Pinpoint the cell where the given text exists, returning its (x, y) midpoint coordinate. 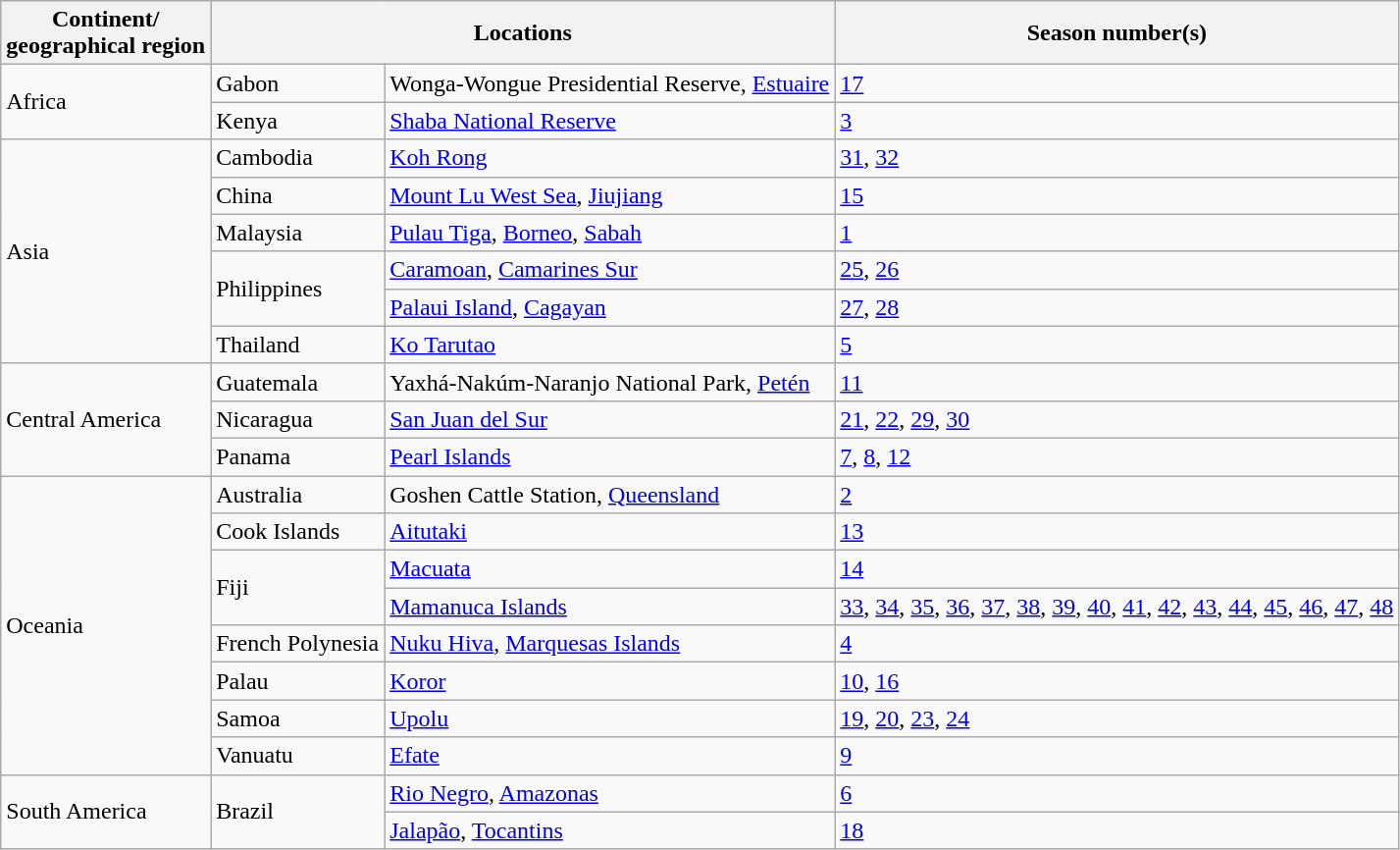
Palaui Island, Cagayan (610, 307)
Continent/geographical region (106, 33)
Season number(s) (1116, 33)
Thailand (298, 345)
3 (1116, 121)
Kenya (298, 121)
4 (1116, 644)
10, 16 (1116, 681)
Samoa (298, 718)
Yaxhá-Nakúm-Naranjo National Park, Petén (610, 382)
14 (1116, 569)
15 (1116, 195)
Aitutaki (610, 532)
Rio Negro, Amazonas (610, 793)
Panama (298, 456)
Goshen Cattle Station, Queensland (610, 494)
Efate (610, 756)
Locations (523, 33)
Cook Islands (298, 532)
Shaba National Reserve (610, 121)
Palau (298, 681)
17 (1116, 83)
French Polynesia (298, 644)
Upolu (610, 718)
Africa (106, 102)
27, 28 (1116, 307)
Koh Rong (610, 158)
Wonga-Wongue Presidential Reserve, Estuaire (610, 83)
Australia (298, 494)
Guatemala (298, 382)
11 (1116, 382)
Macuata (610, 569)
7, 8, 12 (1116, 456)
Central America (106, 419)
25, 26 (1116, 270)
5 (1116, 345)
China (298, 195)
33, 34, 35, 36, 37, 38, 39, 40, 41, 42, 43, 44, 45, 46, 47, 48 (1116, 607)
Caramoan, Camarines Sur (610, 270)
Nuku Hiva, Marquesas Islands (610, 644)
6 (1116, 793)
Jalapão, Tocantins (610, 830)
Oceania (106, 624)
South America (106, 812)
Mamanuca Islands (610, 607)
Ko Tarutao (610, 345)
San Juan del Sur (610, 419)
21, 22, 29, 30 (1116, 419)
Philippines (298, 289)
Asia (106, 251)
Cambodia (298, 158)
Brazil (298, 812)
2 (1116, 494)
31, 32 (1116, 158)
19, 20, 23, 24 (1116, 718)
Mount Lu West Sea, Jiujiang (610, 195)
13 (1116, 532)
Pulau Tiga, Borneo, Sabah (610, 233)
9 (1116, 756)
Pearl Islands (610, 456)
Vanuatu (298, 756)
Gabon (298, 83)
Koror (610, 681)
1 (1116, 233)
Nicaragua (298, 419)
18 (1116, 830)
Malaysia (298, 233)
Fiji (298, 588)
